Output the [x, y] coordinate of the center of the cell containing the given text.  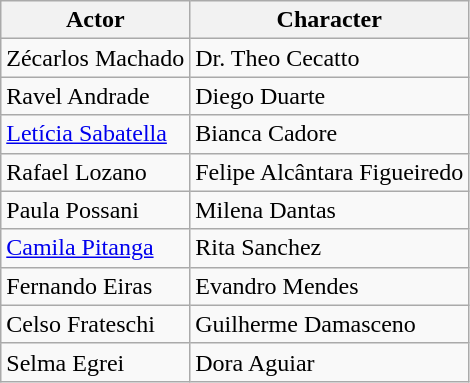
Dora Aguiar [330, 362]
Bianca Cadore [330, 134]
Milena Dantas [330, 210]
Zécarlos Machado [96, 58]
Camila Pitanga [96, 248]
Celso Frateschi [96, 324]
Selma Egrei [96, 362]
Rafael Lozano [96, 172]
Actor [96, 20]
Paula Possani [96, 210]
Character [330, 20]
Felipe Alcântara Figueiredo [330, 172]
Fernando Eiras [96, 286]
Dr. Theo Cecatto [330, 58]
Diego Duarte [330, 96]
Letícia Sabatella [96, 134]
Rita Sanchez [330, 248]
Evandro Mendes [330, 286]
Ravel Andrade [96, 96]
Guilherme Damasceno [330, 324]
